Scan for the cell matching the given text and deliver its (X, Y) coordinate at center. 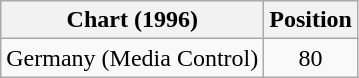
Position (311, 20)
Germany (Media Control) (132, 58)
80 (311, 58)
Chart (1996) (132, 20)
